Search for the cell housing the specified text and yield its [X, Y] center coordinate. 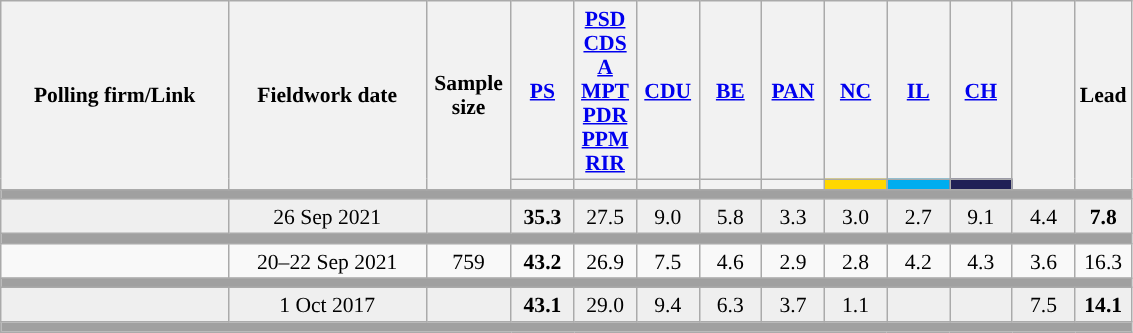
4.6 [730, 261]
PSDCDSAMPTPDRPPMRIR [606, 90]
43.2 [542, 261]
26 Sep 2021 [327, 217]
1.1 [856, 305]
Polling firm/Link [115, 95]
9.0 [668, 217]
NC [856, 90]
BE [730, 90]
IL [918, 90]
7.8 [1104, 217]
Fieldwork date [327, 95]
27.5 [606, 217]
9.1 [982, 217]
3.7 [794, 305]
3.6 [1044, 261]
26.9 [606, 261]
20–22 Sep 2021 [327, 261]
14.1 [1104, 305]
4.3 [982, 261]
4.2 [918, 261]
5.8 [730, 217]
35.3 [542, 217]
2.8 [856, 261]
PS [542, 90]
9.4 [668, 305]
Sample size [468, 95]
16.3 [1104, 261]
Lead [1104, 95]
1 Oct 2017 [327, 305]
2.9 [794, 261]
43.1 [542, 305]
CH [982, 90]
29.0 [606, 305]
4.4 [1044, 217]
2.7 [918, 217]
PAN [794, 90]
759 [468, 261]
CDU [668, 90]
3.0 [856, 217]
3.3 [794, 217]
6.3 [730, 305]
